For the text-containing cell, return its midpoint in [x, y] coordinate format. 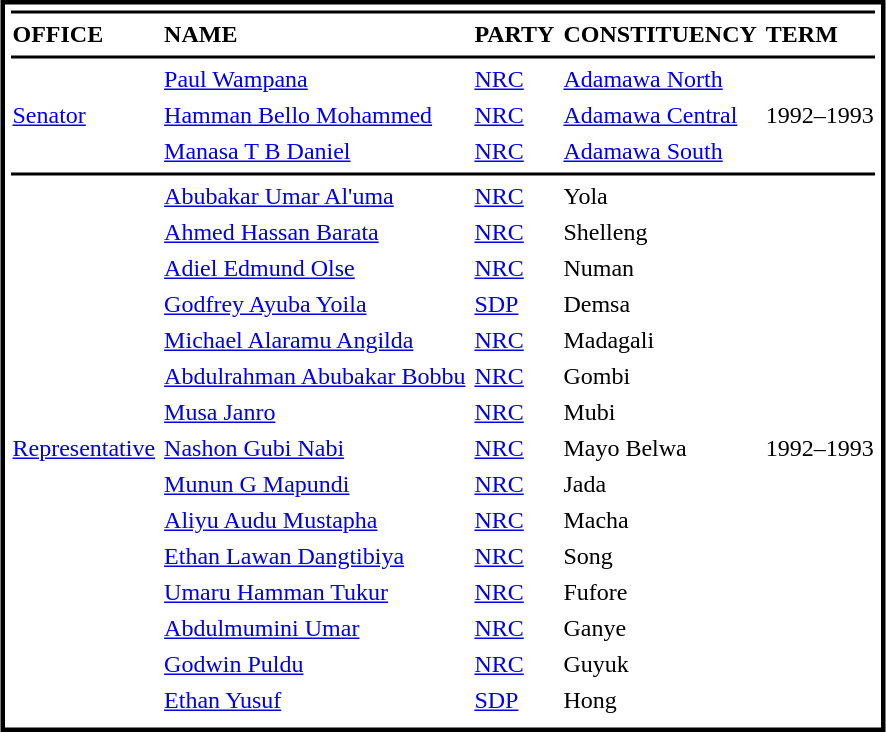
Hamman Bello Mohammed [315, 115]
Madagali [660, 341]
Ganye [660, 629]
Macha [660, 521]
Godwin Puldu [315, 665]
Hong [660, 701]
Munun G Mapundi [315, 485]
Fufore [660, 593]
Mubi [660, 413]
Ethan Yusuf [315, 701]
Mayo Belwa [660, 449]
Ahmed Hassan Barata [315, 233]
Adamawa North [660, 79]
Senator [84, 115]
Adiel Edmund Olse [315, 269]
Umaru Hamman Tukur [315, 593]
Musa Janro [315, 413]
CONSTITUENCY [660, 35]
Abubakar Umar Al'uma [315, 197]
Song [660, 557]
Jada [660, 485]
Aliyu Audu Mustapha [315, 521]
Adamawa South [660, 151]
NAME [315, 35]
Ethan Lawan Dangtibiya [315, 557]
Paul Wampana [315, 79]
Godfrey Ayuba Yoila [315, 305]
Guyuk [660, 665]
Manasa T B Daniel [315, 151]
Michael Alaramu Angilda [315, 341]
Shelleng [660, 233]
Yola [660, 197]
Numan [660, 269]
PARTY [514, 35]
Nashon Gubi Nabi [315, 449]
OFFICE [84, 35]
Abdulrahman Abubakar Bobbu [315, 377]
Abdulmumini Umar [315, 629]
Demsa [660, 305]
Representative [84, 449]
TERM [820, 35]
Adamawa Central [660, 115]
Gombi [660, 377]
